Return [X, Y] of the center of cell containing provided text 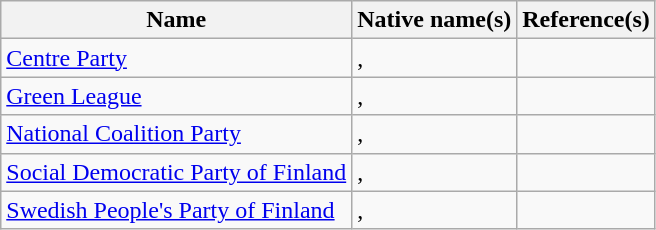
Social Democratic Party of Finland [176, 172]
Reference(s) [586, 20]
Green League [176, 96]
Name [176, 20]
Native name(s) [434, 20]
Centre Party [176, 58]
National Coalition Party [176, 134]
Swedish People's Party of Finland [176, 210]
